Provide the [x, y] coordinate of the cell's center where the given text is located.  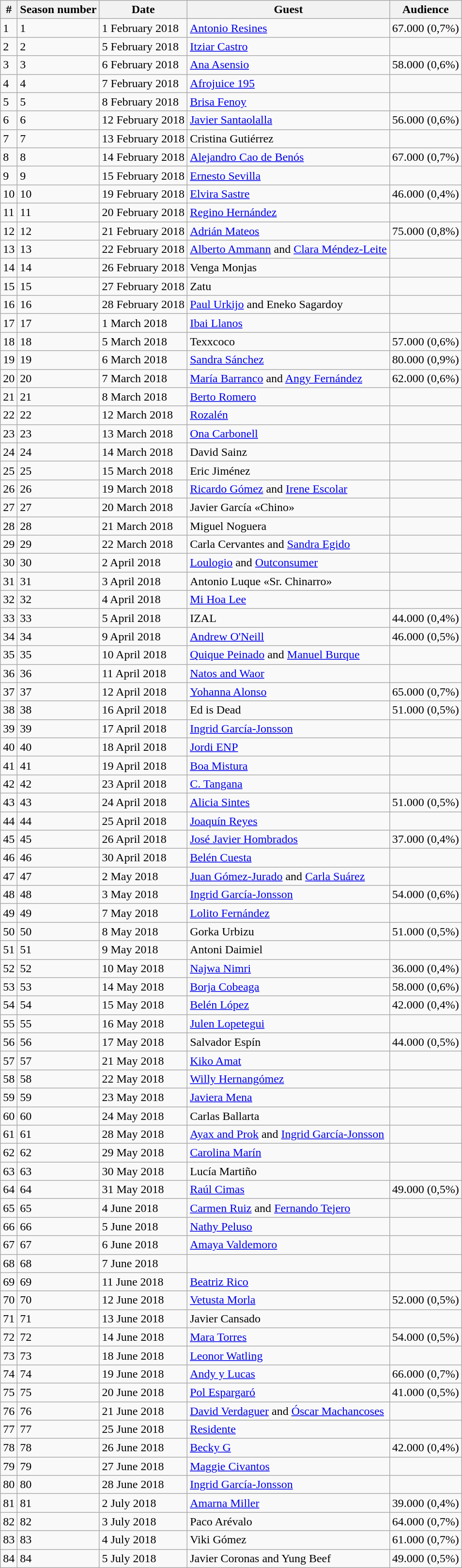
Leonor Watling [289, 1355]
3 July 2018 [143, 1521]
14 February 2018 [143, 157]
24 May 2018 [143, 1116]
Javier Coronas and Yung Beef [289, 1558]
30 April 2018 [143, 858]
Paul Urkijo and Eneko Sagardoy [289, 305]
62.000 (0,6%) [425, 378]
David Sainz [289, 452]
Carlas Ballarta [289, 1116]
David Verdaguer and Óscar Machancoses [289, 1411]
7 March 2018 [143, 378]
Andy y Lucas [289, 1374]
Texxcoco [289, 342]
Ana Asensio [289, 65]
46.000 (0,4%) [425, 194]
1 March 2018 [143, 323]
Amarna Miller [289, 1503]
Juan Gómez-Jurado and Carla Suárez [289, 876]
Alejandro Cao de Benós [289, 157]
29 May 2018 [143, 1153]
27 February 2018 [143, 286]
19 February 2018 [143, 194]
Carolina Marín [289, 1153]
17 April 2018 [143, 729]
Lolito Fernández [289, 913]
54.000 (0,5%) [425, 1337]
Vetusta Morla [289, 1300]
Afrojuice 195 [289, 83]
Mi Hoa Lee [289, 600]
24 April 2018 [143, 802]
Belén López [289, 1005]
Kiko Amat [289, 1060]
36.000 (0,4%) [425, 968]
5 June 2018 [143, 1226]
80.000 (0,9%) [425, 360]
María Barranco and Angy Fernández [289, 378]
Elvira Sastre [289, 194]
Natos and Waor [289, 673]
3 April 2018 [143, 581]
Antonio Luque «Sr. Chinarro» [289, 581]
Paco Arévalo [289, 1521]
4 July 2018 [143, 1540]
Antonio Resines [289, 28]
26 April 2018 [143, 839]
8 May 2018 [143, 931]
4 April 2018 [143, 600]
Date [143, 10]
Boa Mistura [289, 765]
21 February 2018 [143, 231]
Sandra Sánchez [289, 360]
4 June 2018 [143, 1208]
5 February 2018 [143, 47]
Ernesto Sevilla [289, 175]
Yohanna Alonso [289, 692]
52.000 (0,5%) [425, 1300]
Pol Espargaró [289, 1392]
37.000 (0,4%) [425, 839]
2 May 2018 [143, 876]
Lucía Martiño [289, 1171]
8 March 2018 [143, 397]
26 February 2018 [143, 268]
Viki Gómez [289, 1540]
Amaya Valdemoro [289, 1245]
19 March 2018 [143, 489]
Zatu [289, 286]
Julen Lopetegui [289, 1024]
Quique Peinado and Manuel Burque [289, 655]
Beatriz Rico [289, 1282]
Itziar Castro [289, 47]
Ed is Dead [289, 710]
28 February 2018 [143, 305]
21 March 2018 [143, 526]
11 June 2018 [143, 1282]
9 May 2018 [143, 950]
Antoni Daimiel [289, 950]
Becky G [289, 1448]
19 June 2018 [143, 1374]
22 March 2018 [143, 544]
44.000 (0,5%) [425, 1042]
18 April 2018 [143, 747]
Gorka Urbizu [289, 931]
46.000 (0,5%) [425, 637]
56.000 (0,6%) [425, 120]
31 May 2018 [143, 1190]
13 March 2018 [143, 434]
14 May 2018 [143, 987]
28 June 2018 [143, 1485]
41.000 (0,5%) [425, 1392]
15 May 2018 [143, 1005]
66.000 (0,7%) [425, 1374]
José Javier Hombrados [289, 839]
Carla Cervantes and Sandra Egido [289, 544]
C. Tangana [289, 784]
64.000 (0,7%) [425, 1521]
Jordi ENP [289, 747]
Mara Torres [289, 1337]
Berto Romero [289, 397]
Javiera Mena [289, 1097]
Season number [58, 10]
Audience [425, 10]
Salvador Espín [289, 1042]
25 June 2018 [143, 1429]
Alicia Sintes [289, 802]
25 April 2018 [143, 821]
39.000 (0,4%) [425, 1503]
Maggie Civantos [289, 1466]
20 February 2018 [143, 212]
21 June 2018 [143, 1411]
16 May 2018 [143, 1024]
44.000 (0,4%) [425, 618]
Nathy Peluso [289, 1226]
23 May 2018 [143, 1097]
Javier Cansado [289, 1319]
27 June 2018 [143, 1466]
14 March 2018 [143, 452]
12 April 2018 [143, 692]
22 May 2018 [143, 1079]
5 July 2018 [143, 1558]
IZAL [289, 618]
26 June 2018 [143, 1448]
18 June 2018 [143, 1355]
12 March 2018 [143, 415]
20 March 2018 [143, 507]
17 May 2018 [143, 1042]
15 March 2018 [143, 470]
13 June 2018 [143, 1319]
6 February 2018 [143, 65]
12 June 2018 [143, 1300]
Regino Hernández [289, 212]
Andrew O'Neill [289, 637]
Brisa Fenoy [289, 102]
5 March 2018 [143, 342]
30 May 2018 [143, 1171]
Belén Cuesta [289, 858]
Carmen Ruiz and Fernando Tejero [289, 1208]
75.000 (0,8%) [425, 231]
Javier García «Chino» [289, 507]
Javier Santaolalla [289, 120]
10 May 2018 [143, 968]
19 April 2018 [143, 765]
10 April 2018 [143, 655]
Loulogio and Outconsumer [289, 563]
21 May 2018 [143, 1060]
Eric Jiménez [289, 470]
22 February 2018 [143, 249]
15 February 2018 [143, 175]
7 May 2018 [143, 913]
61.000 (0,7%) [425, 1540]
11 April 2018 [143, 673]
14 June 2018 [143, 1337]
Najwa Nimri [289, 968]
23 April 2018 [143, 784]
Ibai Llanos [289, 323]
Guest [289, 10]
Willy Hernangómez [289, 1079]
7 June 2018 [143, 1263]
Ona Carbonell [289, 434]
2 July 2018 [143, 1503]
6 March 2018 [143, 360]
7 February 2018 [143, 83]
Miguel Noguera [289, 526]
Venga Monjas [289, 268]
65.000 (0,7%) [425, 692]
20 June 2018 [143, 1392]
2 April 2018 [143, 563]
Joaquín Reyes [289, 821]
8 February 2018 [143, 102]
54.000 (0,6%) [425, 895]
Alberto Ammann and Clara Méndez-Leite [289, 249]
Rozalén [289, 415]
16 April 2018 [143, 710]
Borja Cobeaga [289, 987]
Adrián Mateos [289, 231]
Ayax and Prok and Ingrid García-Jonsson [289, 1134]
Ricardo Gómez and Irene Escolar [289, 489]
13 February 2018 [143, 139]
6 June 2018 [143, 1245]
57.000 (0,6%) [425, 342]
Cristina Gutiérrez [289, 139]
12 February 2018 [143, 120]
28 May 2018 [143, 1134]
3 May 2018 [143, 895]
1 February 2018 [143, 28]
9 April 2018 [143, 637]
Raúl Cimas [289, 1190]
# [9, 10]
Residente [289, 1429]
5 April 2018 [143, 618]
